Scan for the cell matching the given text and deliver its [x, y] coordinate at center. 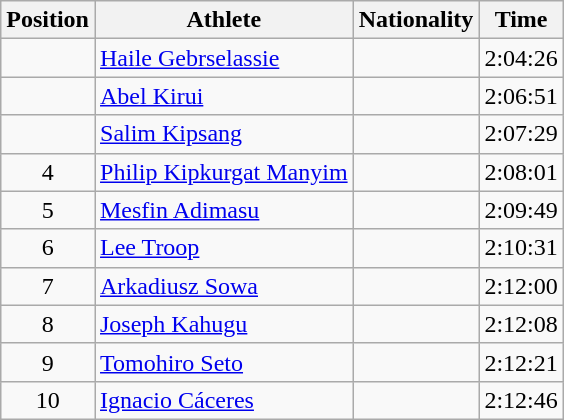
Ignacio Cáceres [224, 400]
10 [48, 400]
2:04:26 [521, 58]
2:07:29 [521, 134]
Salim Kipsang [224, 134]
5 [48, 210]
Nationality [416, 20]
2:06:51 [521, 96]
2:08:01 [521, 172]
Arkadiusz Sowa [224, 286]
Abel Kirui [224, 96]
2:12:00 [521, 286]
9 [48, 362]
Joseph Kahugu [224, 324]
Haile Gebrselassie [224, 58]
8 [48, 324]
2:12:21 [521, 362]
Time [521, 20]
2:09:49 [521, 210]
Athlete [224, 20]
4 [48, 172]
2:12:46 [521, 400]
Mesfin Adimasu [224, 210]
2:10:31 [521, 248]
Philip Kipkurgat Manyim [224, 172]
Lee Troop [224, 248]
2:12:08 [521, 324]
Tomohiro Seto [224, 362]
7 [48, 286]
Position [48, 20]
6 [48, 248]
